Detect which cell encompasses the target text, then output its (x, y) center coordinate. 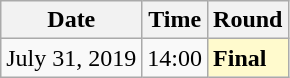
Time (175, 20)
Final (248, 58)
July 31, 2019 (72, 58)
Round (248, 20)
14:00 (175, 58)
Date (72, 20)
